Output the (x, y) coordinate of the center of the cell containing the given text.  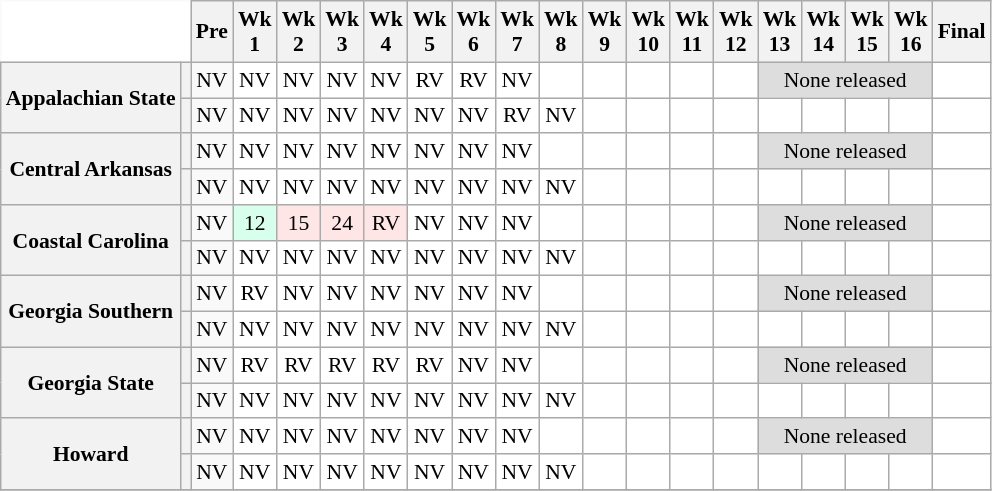
Wk14 (823, 32)
24 (342, 223)
Coastal Carolina (91, 240)
12 (255, 223)
Wk10 (648, 32)
Wk7 (517, 32)
15 (299, 223)
Howard (91, 454)
Wk12 (736, 32)
Georgia State (91, 382)
Central Arkansas (91, 170)
Appalachian State (91, 98)
Wk 1 (255, 32)
Pre (212, 32)
Wk3 (342, 32)
Wk2 (299, 32)
Final (962, 32)
Georgia Southern (91, 312)
Wk8 (561, 32)
Wk13 (780, 32)
Wk5 (430, 32)
Wk9 (605, 32)
Wk15 (867, 32)
Wk16 (911, 32)
Wk4 (386, 32)
Wk11 (692, 32)
Wk6 (474, 32)
